Pinpoint the cell where the given text exists, returning its (X, Y) midpoint coordinate. 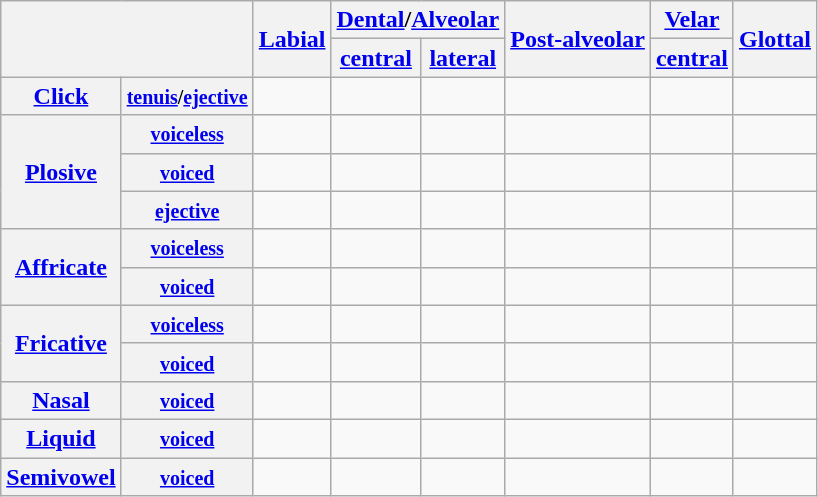
Liquid (61, 438)
Semivowel (61, 477)
Post-alveolar (578, 39)
Plosive (61, 172)
Velar (692, 20)
ejective (187, 210)
Labial (292, 39)
Affricate (61, 267)
lateral (463, 58)
Fricative (61, 343)
Nasal (61, 400)
tenuis/ejective (187, 96)
Dental/Alveolar (418, 20)
Click (61, 96)
Glottal (774, 39)
